For the text-containing cell, return its midpoint in [x, y] coordinate format. 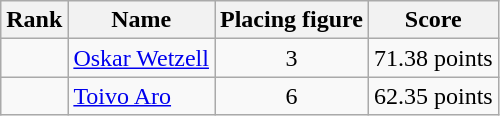
Name [142, 20]
Toivo Aro [142, 96]
Score [433, 20]
Placing figure [291, 20]
3 [291, 58]
71.38 points [433, 58]
62.35 points [433, 96]
6 [291, 96]
Oskar Wetzell [142, 58]
Rank [34, 20]
